Return [x, y] of the center of cell containing provided text 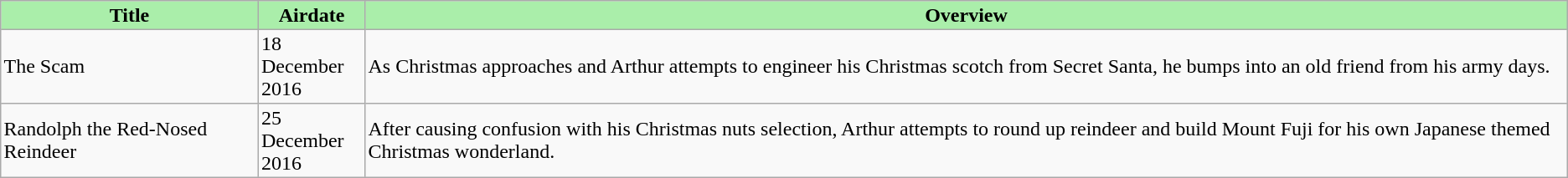
Airdate [312, 15]
25 December 2016 [312, 140]
Overview [967, 15]
The Scam [130, 66]
As Christmas approaches and Arthur attempts to engineer his Christmas scotch from Secret Santa, he bumps into an old friend from his army days. [967, 66]
Randolph the Red-Nosed Reindeer [130, 140]
Title [130, 15]
18 December 2016 [312, 66]
